Return the [X, Y] coordinate for the center point of the cell that contains the specified text.  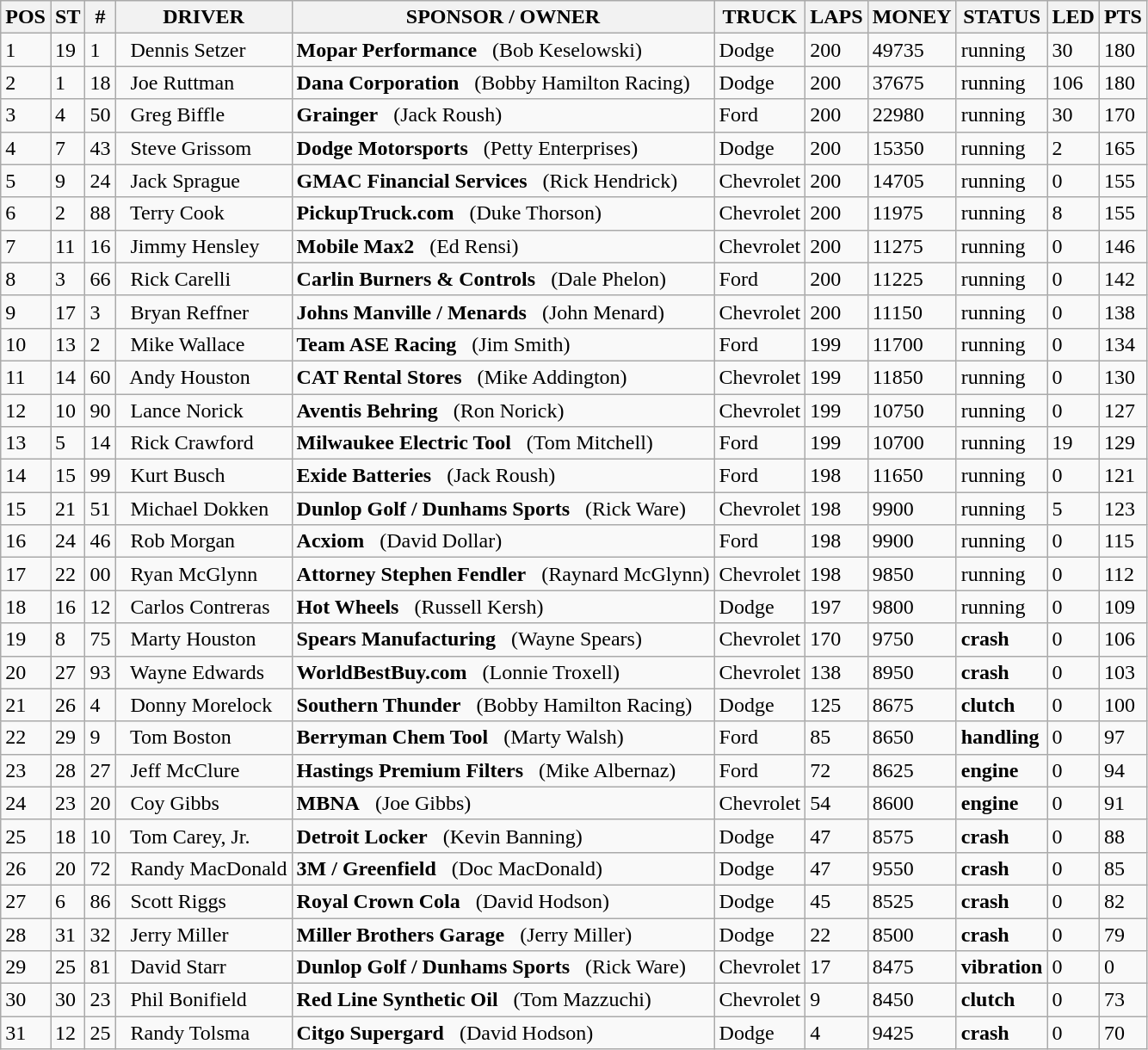
Dennis Setzer [203, 50]
Jeff McClure [203, 770]
Jimmy Hensley [203, 246]
22980 [912, 115]
Mike Wallace [203, 344]
Randy MacDonald [203, 868]
CAT Rental Stores (Mike Addington) [503, 377]
97 [1122, 738]
Citgo Supergard (David Hodson) [503, 1033]
94 [1122, 770]
109 [1122, 607]
Johns Manville / Menards (John Menard) [503, 312]
Coy Gibbs [203, 803]
SPONSOR / OWNER [503, 17]
Terry Cook [203, 213]
Joe Ruttman [203, 83]
11700 [912, 344]
Mobile Max2 (Ed Rensi) [503, 246]
123 [1122, 509]
handling [1002, 738]
9750 [912, 639]
Rick Crawford [203, 443]
8950 [912, 672]
Donny Morelock [203, 705]
LAPS [836, 17]
Jack Sprague [203, 181]
PTS [1122, 17]
DRIVER [203, 17]
8650 [912, 738]
49735 [912, 50]
115 [1122, 541]
Ryan McGlynn [203, 574]
Team ASE Racing (Jim Smith) [503, 344]
8500 [912, 934]
Michael Dokken [203, 509]
60 [100, 377]
11225 [912, 279]
Wayne Edwards [203, 672]
10750 [912, 411]
Tom Boston [203, 738]
Milwaukee Electric Tool (Tom Mitchell) [503, 443]
Tom Carey, Jr. [203, 836]
91 [1122, 803]
Jerry Miller [203, 934]
121 [1122, 476]
Marty Houston [203, 639]
90 [100, 411]
50 [100, 115]
Spears Manufacturing (Wayne Spears) [503, 639]
Carlos Contreras [203, 607]
Royal Crown Cola (David Hodson) [503, 901]
11650 [912, 476]
Lance Norick [203, 411]
9425 [912, 1033]
11975 [912, 213]
STATUS [1002, 17]
Dodge Motorsports (Petty Enterprises) [503, 148]
15350 [912, 148]
Carlin Burners & Controls (Dale Phelon) [503, 279]
Kurt Busch [203, 476]
# [100, 17]
GMAC Financial Services (Rick Hendrick) [503, 181]
Acxiom (David Dollar) [503, 541]
David Starr [203, 967]
127 [1122, 411]
Randy Tolsma [203, 1033]
00 [100, 574]
142 [1122, 279]
WorldBestBuy.com (Lonnie Troxell) [503, 672]
93 [100, 672]
ST [67, 17]
Andy Houston [203, 377]
Scott Riggs [203, 901]
103 [1122, 672]
54 [836, 803]
Greg Biffle [203, 115]
vibration [1002, 967]
8475 [912, 967]
Miller Brothers Garage (Jerry Miller) [503, 934]
Detroit Locker (Kevin Banning) [503, 836]
9850 [912, 574]
Rick Carelli [203, 279]
197 [836, 607]
Attorney Stephen Fendler (Raynard McGlynn) [503, 574]
9550 [912, 868]
46 [100, 541]
MONEY [912, 17]
Aventis Behring (Ron Norick) [503, 411]
165 [1122, 148]
82 [1122, 901]
14705 [912, 181]
11850 [912, 377]
112 [1122, 574]
100 [1122, 705]
75 [100, 639]
146 [1122, 246]
130 [1122, 377]
POS [26, 17]
73 [1122, 1000]
45 [836, 901]
37675 [912, 83]
99 [100, 476]
8525 [912, 901]
43 [100, 148]
Rob Morgan [203, 541]
10700 [912, 443]
11275 [912, 246]
PickupTruck.com (Duke Thorson) [503, 213]
Steve Grissom [203, 148]
LED [1073, 17]
79 [1122, 934]
8450 [912, 1000]
TRUCK [760, 17]
8600 [912, 803]
66 [100, 279]
Exide Batteries (Jack Roush) [503, 476]
81 [100, 967]
134 [1122, 344]
Mopar Performance (Bob Keselowski) [503, 50]
70 [1122, 1033]
MBNA (Joe Gibbs) [503, 803]
Bryan Reffner [203, 312]
32 [100, 934]
129 [1122, 443]
Grainger (Jack Roush) [503, 115]
Dana Corporation (Bobby Hamilton Racing) [503, 83]
Southern Thunder (Bobby Hamilton Racing) [503, 705]
125 [836, 705]
Hot Wheels (Russell Kersh) [503, 607]
Hastings Premium Filters (Mike Albernaz) [503, 770]
11150 [912, 312]
3M / Greenfield (Doc MacDonald) [503, 868]
8675 [912, 705]
9800 [912, 607]
Phil Bonifield [203, 1000]
86 [100, 901]
8625 [912, 770]
Red Line Synthetic Oil (Tom Mazzuchi) [503, 1000]
Berryman Chem Tool (Marty Walsh) [503, 738]
51 [100, 509]
8575 [912, 836]
